Find where the given text appears and provide that cell's center as [x, y] coordinate. 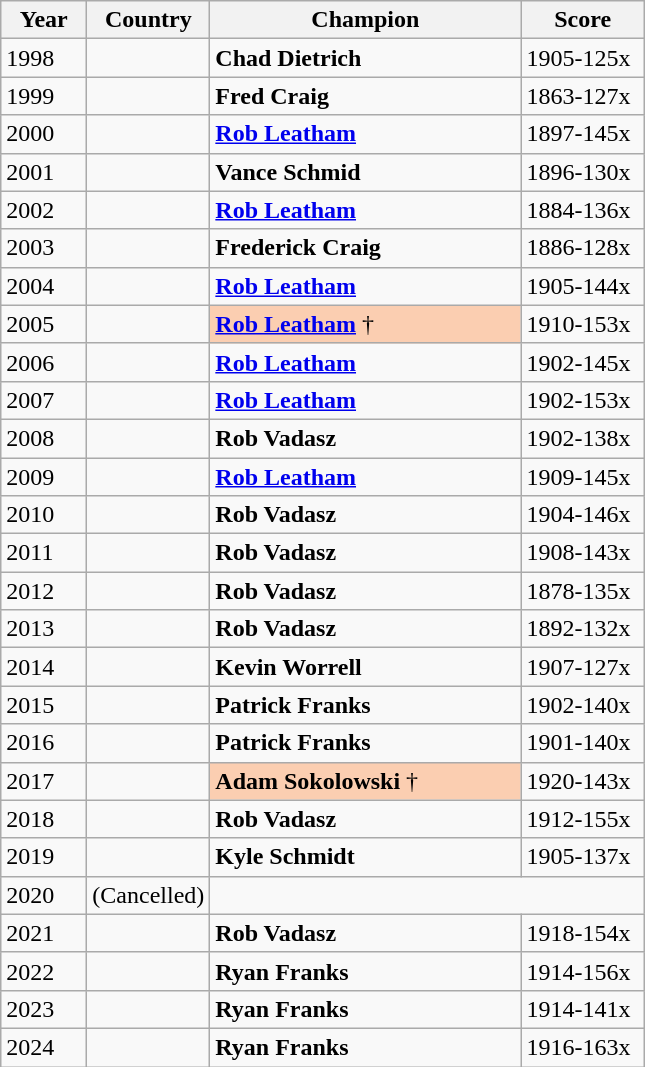
2006 [44, 362]
1914-156x [583, 971]
Frederick Craig [366, 248]
Rob Leatham † [366, 324]
2012 [44, 591]
1912-155x [583, 819]
1908-143x [583, 553]
2015 [44, 705]
(Cancelled) [148, 895]
1863-127x [583, 96]
2013 [44, 629]
Vance Schmid [366, 172]
1910-153x [583, 324]
1902-140x [583, 705]
Kyle Schmidt [366, 857]
2004 [44, 286]
2009 [44, 477]
2021 [44, 933]
Score [583, 20]
1901-140x [583, 743]
2024 [44, 1047]
Fred Craig [366, 96]
2019 [44, 857]
1902-153x [583, 400]
2001 [44, 172]
1909-145x [583, 477]
2017 [44, 781]
1920-143x [583, 781]
1902-145x [583, 362]
Adam Sokolowski † [366, 781]
1892-132x [583, 629]
1904-146x [583, 515]
1897-145x [583, 134]
2016 [44, 743]
2000 [44, 134]
1878-135x [583, 591]
Champion [366, 20]
2023 [44, 1009]
2003 [44, 248]
2020 [44, 895]
Country [148, 20]
2010 [44, 515]
Kevin Worrell [366, 667]
1896-130x [583, 172]
Chad Dietrich [366, 58]
1907-127x [583, 667]
2002 [44, 210]
2014 [44, 667]
2007 [44, 400]
1914-141x [583, 1009]
1999 [44, 96]
2018 [44, 819]
1905-125x [583, 58]
1998 [44, 58]
2011 [44, 553]
1918-154x [583, 933]
1916-163x [583, 1047]
2008 [44, 438]
1886-128x [583, 248]
1905-137x [583, 857]
2005 [44, 324]
1884-136x [583, 210]
Year [44, 20]
2022 [44, 971]
1902-138x [583, 438]
1905-144x [583, 286]
